Determine the (x, y) coordinate at the center of the cell enclosing the given text.  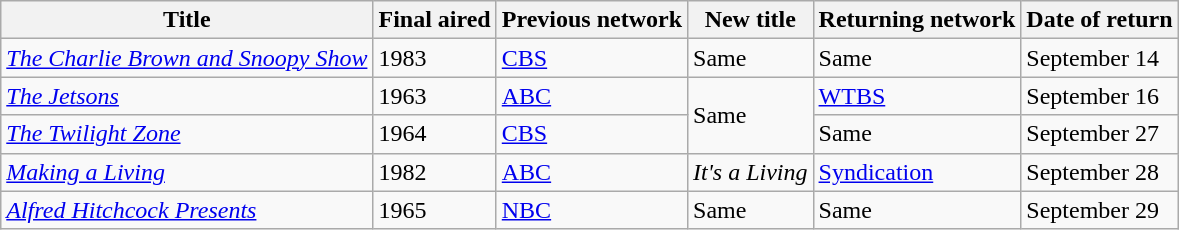
The Charlie Brown and Snoopy Show (187, 58)
WTBS (917, 96)
Alfred Hitchcock Presents (187, 210)
New title (751, 20)
NBC (592, 210)
The Jetsons (187, 96)
Title (187, 20)
September 16 (1100, 96)
September 29 (1100, 210)
1964 (434, 134)
Returning network (917, 20)
September 28 (1100, 172)
1982 (434, 172)
1983 (434, 58)
1965 (434, 210)
Final aired (434, 20)
September 27 (1100, 134)
September 14 (1100, 58)
Previous network (592, 20)
Date of return (1100, 20)
Making a Living (187, 172)
The Twilight Zone (187, 134)
It's a Living (751, 172)
Syndication (917, 172)
1963 (434, 96)
